Locate the cell with the specified text and output its (X, Y) center coordinate. 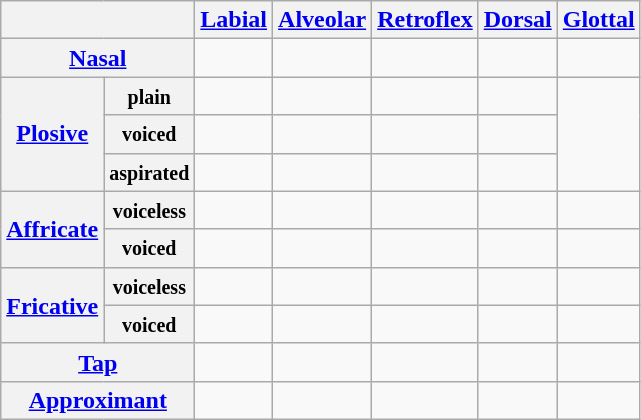
Retroflex (426, 20)
aspirated (150, 172)
Alveolar (322, 20)
Affricate (52, 229)
Nasal (98, 58)
Glottal (598, 20)
Approximant (98, 400)
Fricative (52, 305)
Plosive (52, 134)
Tap (98, 362)
plain (150, 96)
Dorsal (518, 20)
Labial (234, 20)
